Locate the cell with the specified text and output its (x, y) center coordinate. 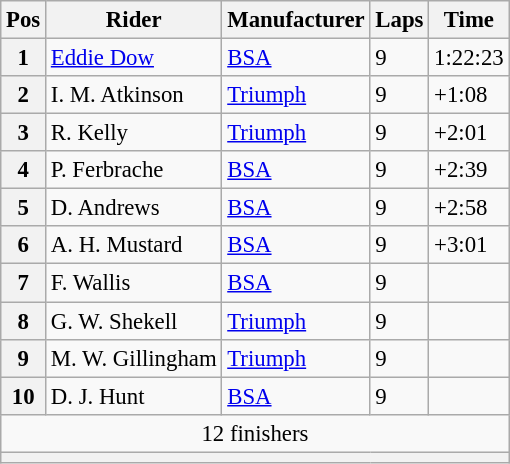
Laps (400, 20)
3 (24, 133)
Rider (134, 20)
10 (24, 396)
Manufacturer (296, 20)
F. Wallis (134, 283)
12 finishers (255, 433)
4 (24, 170)
Pos (24, 20)
+2:39 (469, 170)
Eddie Dow (134, 58)
Time (469, 20)
D. J. Hunt (134, 396)
+2:58 (469, 208)
7 (24, 283)
+1:08 (469, 95)
2 (24, 95)
8 (24, 321)
M. W. Gillingham (134, 358)
D. Andrews (134, 208)
1:22:23 (469, 58)
+2:01 (469, 133)
P. Ferbrache (134, 170)
1 (24, 58)
5 (24, 208)
I. M. Atkinson (134, 95)
G. W. Shekell (134, 321)
A. H. Mustard (134, 245)
6 (24, 245)
R. Kelly (134, 133)
+3:01 (469, 245)
